Identify which cell holds the provided text, then report its (x, y) central coordinate. 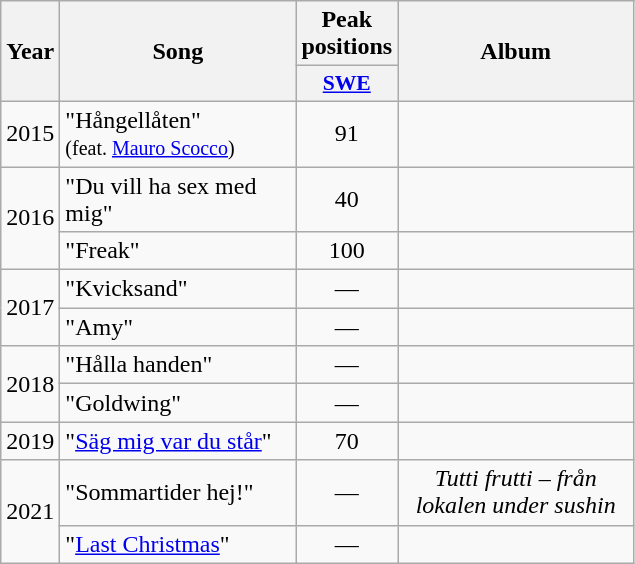
70 (347, 441)
40 (347, 198)
"Goldwing" (178, 403)
Tutti frutti – från lokalen under sushin (516, 492)
SWE (347, 84)
"Amy" (178, 327)
"Last Christmas" (178, 544)
"Kvicksand" (178, 289)
2019 (30, 441)
Album (516, 52)
2016 (30, 218)
Year (30, 52)
"Sommartider hej!" (178, 492)
"Hångellåten" (feat. Mauro Scocco) (178, 134)
91 (347, 134)
"Freak" (178, 251)
100 (347, 251)
2018 (30, 384)
"Hålla handen" (178, 365)
2015 (30, 134)
Peak positions (347, 34)
Song (178, 52)
2017 (30, 308)
"Du vill ha sex med mig" (178, 198)
2021 (30, 512)
"Säg mig var du står" (178, 441)
